Locate the cell with the specified text and output its (x, y) center coordinate. 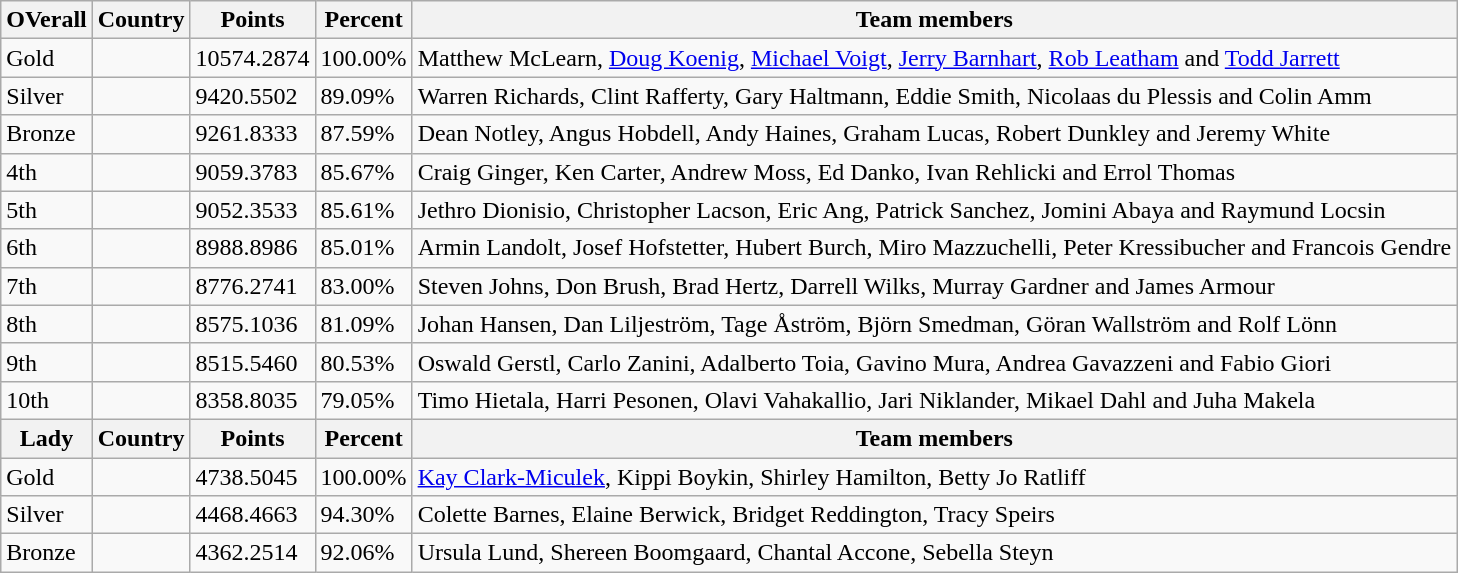
Timo Hietala, Harri Pesonen, Olavi Vahakallio, Jari Niklander, Mikael Dahl and Juha Makela (934, 400)
9261.8333 (252, 134)
89.09% (364, 96)
9052.3533 (252, 210)
4th (47, 172)
OVerall (47, 20)
81.09% (364, 324)
4468.4663 (252, 515)
5th (47, 210)
Colette Barnes, Elaine Berwick, Bridget Reddington, Tracy Speirs (934, 515)
8988.8986 (252, 248)
8358.8035 (252, 400)
Warren Richards, Clint Rafferty, Gary Haltmann, Eddie Smith, Nicolaas du Plessis and Colin Amm (934, 96)
9420.5502 (252, 96)
85.01% (364, 248)
6th (47, 248)
8575.1036 (252, 324)
Armin Landolt, Josef Hofstetter, Hubert Burch, Miro Mazzuchelli, Peter Kressibucher and Francois Gendre (934, 248)
87.59% (364, 134)
7th (47, 286)
8th (47, 324)
10574.2874 (252, 58)
9th (47, 362)
80.53% (364, 362)
85.61% (364, 210)
Dean Notley, Angus Hobdell, Andy Haines, Graham Lucas, Robert Dunkley and Jeremy White (934, 134)
Kay Clark-Miculek, Kippi Boykin, Shirley Hamilton, Betty Jo Ratliff (934, 477)
Jethro Dionisio, Christopher Lacson, Eric Ang, Patrick Sanchez, Jomini Abaya and Raymund Locsin (934, 210)
4362.2514 (252, 553)
79.05% (364, 400)
8515.5460 (252, 362)
85.67% (364, 172)
Matthew McLearn, Doug Koenig, Michael Voigt, Jerry Barnhart, Rob Leatham and Todd Jarrett (934, 58)
8776.2741 (252, 286)
Craig Ginger, Ken Carter, Andrew Moss, Ed Danko, Ivan Rehlicki and Errol Thomas (934, 172)
Steven Johns, Don Brush, Brad Hertz, Darrell Wilks, Murray Gardner and James Armour (934, 286)
Oswald Gerstl, Carlo Zanini, Adalberto Toia, Gavino Mura, Andrea Gavazzeni and Fabio Giori (934, 362)
10th (47, 400)
Johan Hansen, Dan Liljeström, Tage Åström, Björn Smedman, Göran Wallström and Rolf Lönn (934, 324)
Lady (47, 438)
9059.3783 (252, 172)
Ursula Lund, Shereen Boomgaard, Chantal Accone, Sebella Steyn (934, 553)
4738.5045 (252, 477)
94.30% (364, 515)
83.00% (364, 286)
92.06% (364, 553)
